Output the (X, Y) coordinate of the center of the cell containing the given text.  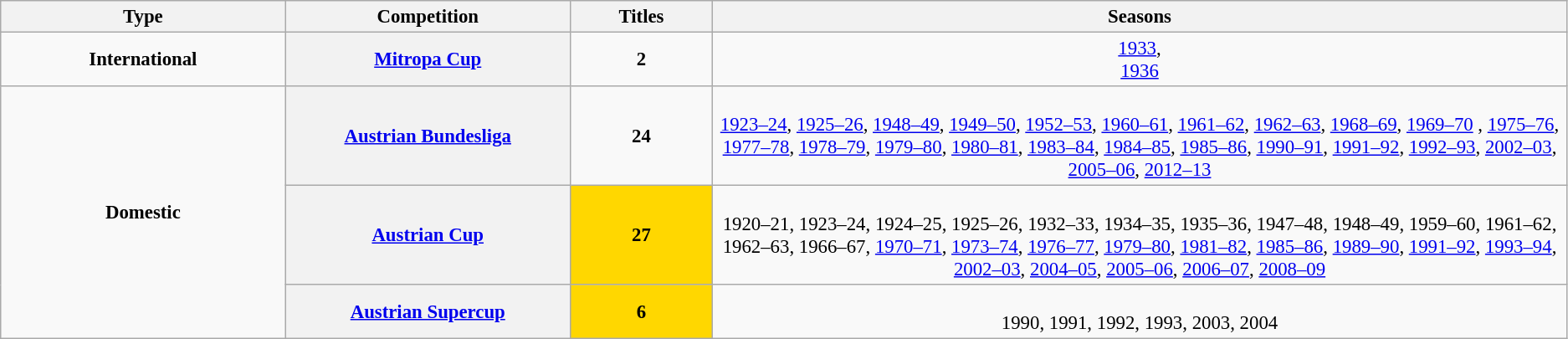
1933,1936 (1140, 60)
2 (641, 60)
Type (143, 17)
6 (641, 311)
Austrian Supercup (428, 311)
Domestic (143, 213)
Mitropa Cup (428, 60)
24 (641, 136)
International (143, 60)
Austrian Bundesliga (428, 136)
1990, 1991, 1992, 1993, 2003, 2004 (1140, 311)
Titles (641, 17)
Competition (428, 17)
Austrian Cup (428, 236)
27 (641, 236)
Seasons (1140, 17)
